Extract the [x, y] coordinate from the center of the cell holding the provided text.  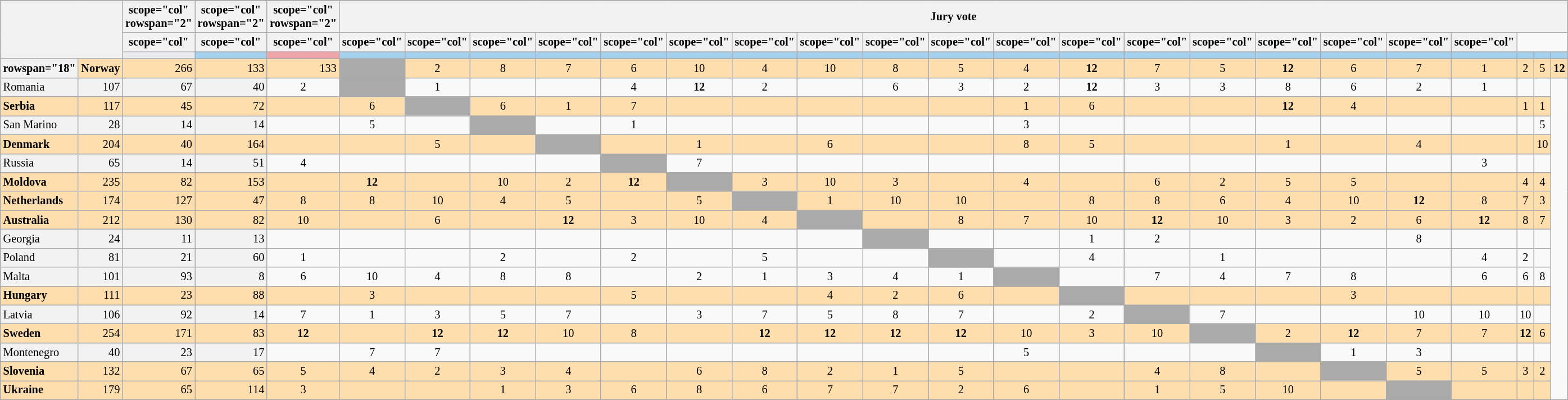
130 [158, 220]
83 [232, 334]
117 [100, 106]
51 [232, 163]
93 [158, 277]
72 [232, 106]
Ukraine [39, 390]
11 [158, 239]
Montenegro [39, 352]
92 [158, 314]
Poland [39, 258]
106 [100, 314]
Slovenia [39, 371]
Netherlands [39, 201]
Sweden [39, 334]
101 [100, 277]
Moldova [39, 182]
Serbia [39, 106]
28 [100, 125]
47 [232, 201]
114 [232, 390]
Malta [39, 277]
Jury vote [954, 16]
204 [100, 144]
San Marino [39, 125]
17 [232, 352]
107 [100, 87]
212 [100, 220]
88 [232, 295]
Norway [100, 68]
164 [232, 144]
266 [158, 68]
153 [232, 182]
rowspan="18" [39, 68]
60 [232, 258]
174 [100, 201]
13 [232, 239]
171 [158, 334]
Latvia [39, 314]
Australia [39, 220]
Georgia [39, 239]
235 [100, 182]
Hungary [39, 295]
24 [100, 239]
254 [100, 334]
111 [100, 295]
Denmark [39, 144]
Romania [39, 87]
127 [158, 201]
Russia [39, 163]
21 [158, 258]
45 [158, 106]
81 [100, 258]
179 [100, 390]
132 [100, 371]
